Determine the (X, Y) coordinate at the center of the cell enclosing the given text.  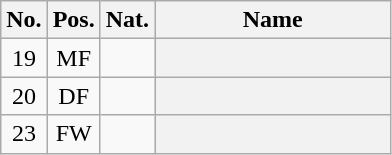
MF (74, 58)
Pos. (74, 20)
No. (24, 20)
FW (74, 134)
19 (24, 58)
23 (24, 134)
20 (24, 96)
Nat. (127, 20)
Name (273, 20)
DF (74, 96)
